Identify which cell holds the provided text, then report its (x, y) central coordinate. 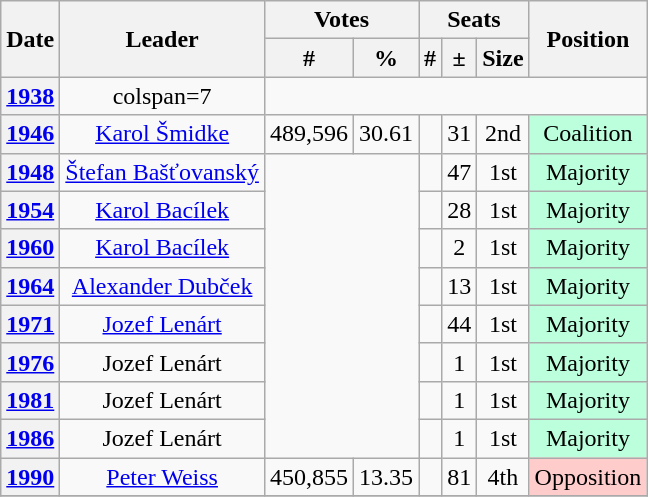
450,855 (308, 477)
13.35 (386, 477)
Alexander Dubček (162, 286)
30.61 (386, 134)
± (460, 58)
47 (460, 172)
1964 (30, 286)
1976 (30, 362)
1990 (30, 477)
1954 (30, 210)
Opposition (588, 477)
1938 (30, 96)
28 (460, 210)
Leader (162, 39)
1986 (30, 438)
% (386, 58)
81 (460, 477)
1981 (30, 400)
Seats (474, 20)
Position (588, 39)
Size (503, 58)
489,596 (308, 134)
Date (30, 39)
Peter Weiss (162, 477)
4th (503, 477)
colspan=7 (162, 96)
31 (460, 134)
1948 (30, 172)
Karol Šmidke (162, 134)
1960 (30, 248)
Votes (341, 20)
1946 (30, 134)
2 (460, 248)
1971 (30, 324)
13 (460, 286)
Coalition (588, 134)
44 (460, 324)
2nd (503, 134)
Štefan Bašťovanský (162, 172)
